Identify which cell holds the provided text, then report its [X, Y] central coordinate. 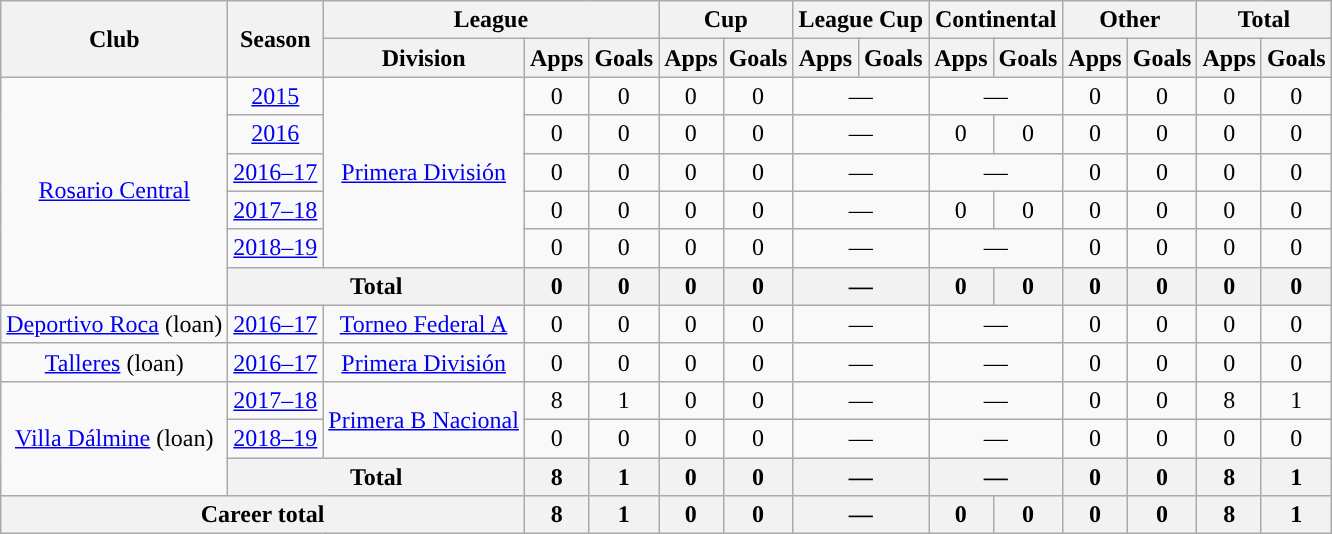
2015 [276, 96]
Other [1130, 20]
Club [114, 39]
Deportivo Roca (loan) [114, 324]
2016 [276, 134]
Cup [726, 20]
Talleres (loan) [114, 362]
Rosario Central [114, 191]
Torneo Federal A [424, 324]
Division [424, 58]
Villa Dálmine (loan) [114, 438]
League [491, 20]
Season [276, 39]
Primera B Nacional [424, 419]
League Cup [861, 20]
Career total [263, 515]
Continental [996, 20]
